Locate the cell with the specified text and output its (x, y) center coordinate. 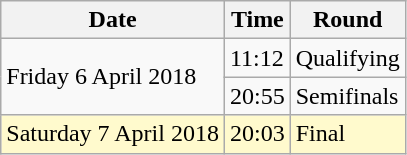
Time (257, 20)
20:03 (257, 134)
Final (348, 134)
Friday 6 April 2018 (113, 77)
Qualifying (348, 58)
Date (113, 20)
20:55 (257, 96)
Saturday 7 April 2018 (113, 134)
11:12 (257, 58)
Round (348, 20)
Semifinals (348, 96)
